Find where the given text appears and provide that cell's center as (X, Y) coordinate. 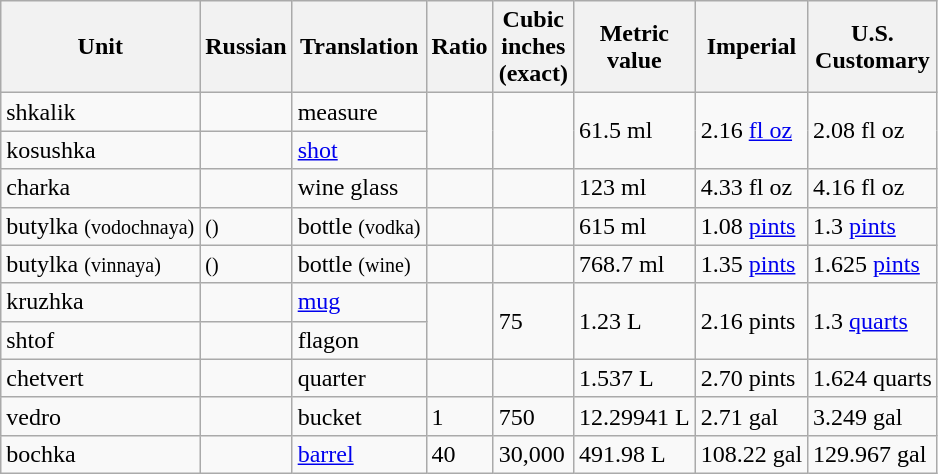
750 (533, 416)
Unit (100, 47)
quarter (359, 378)
charka (100, 188)
bochka (100, 454)
2.70 pints (751, 378)
wine glass (359, 188)
butylka (vodochnaya) (100, 226)
1.23 L (634, 321)
2.16 fl oz (751, 131)
615 ml (634, 226)
flagon (359, 340)
2.08 fl oz (873, 131)
1.624 quarts (873, 378)
40 (460, 454)
Russian (246, 47)
2.16 pints (751, 321)
4.33 fl oz (751, 188)
75 (533, 321)
1.625 pints (873, 264)
12.29941 L (634, 416)
barrel (359, 454)
kosushka (100, 150)
1.3 pints (873, 226)
61.5 ml (634, 131)
108.22 gal (751, 454)
kruzhka (100, 302)
bottle (wine) (359, 264)
bucket (359, 416)
chetvert (100, 378)
U.S.Customary (873, 47)
shkalik (100, 112)
vedro (100, 416)
123 ml (634, 188)
1 (460, 416)
491.98 L (634, 454)
shtof (100, 340)
1.08 pints (751, 226)
measure (359, 112)
Translation (359, 47)
mug (359, 302)
Cubicinches(exact) (533, 47)
1.3 quarts (873, 321)
1.35 pints (751, 264)
4.16 fl oz (873, 188)
2.71 gal (751, 416)
768.7 ml (634, 264)
129.967 gal (873, 454)
30,000 (533, 454)
Metricvalue (634, 47)
butylka (vinnaya) (100, 264)
bottle (vodka) (359, 226)
Imperial (751, 47)
1.537 L (634, 378)
shot (359, 150)
3.249 gal (873, 416)
Ratio (460, 47)
